Locate the cell with the specified text and output its [x, y] center coordinate. 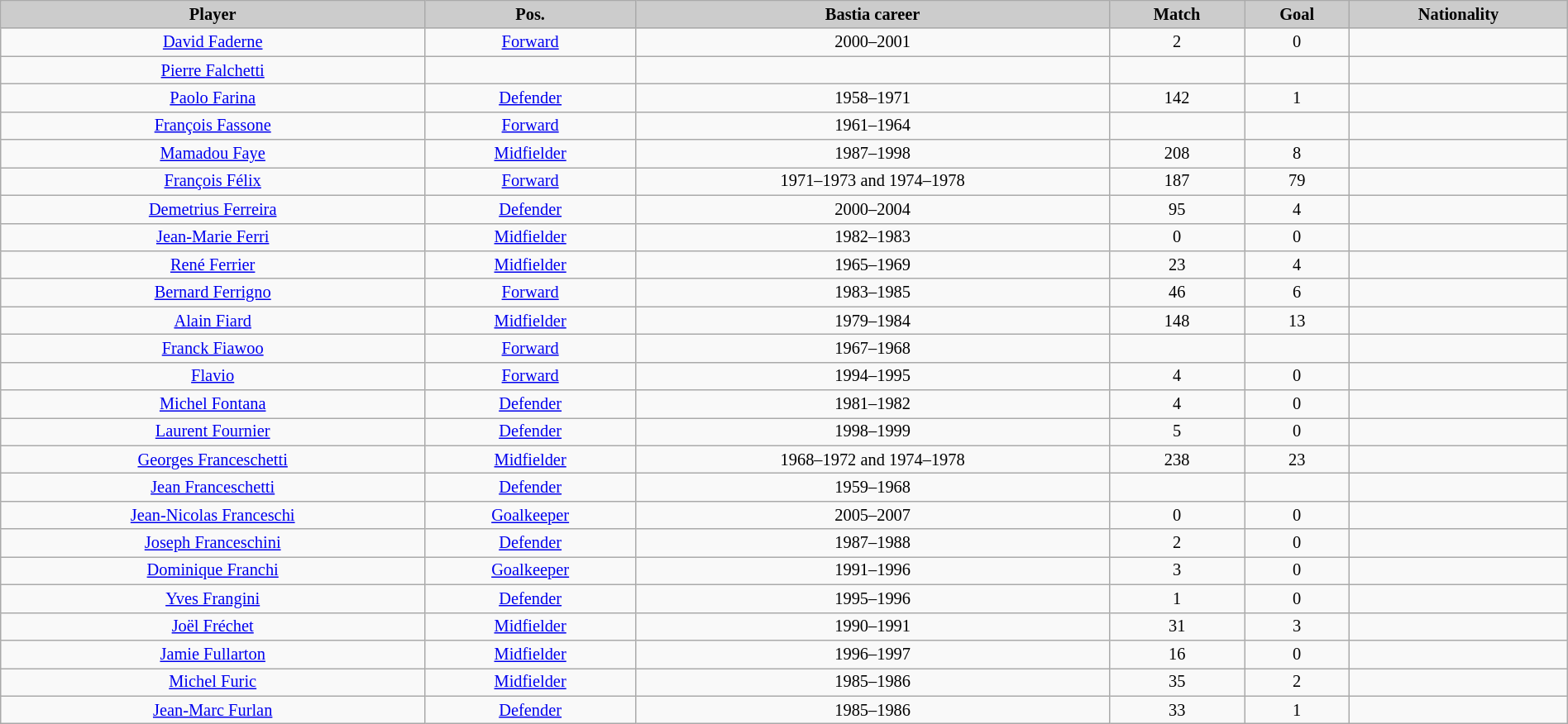
Jean Franceschetti [213, 487]
1965–1969 [873, 264]
31 [1178, 626]
1981–1982 [873, 404]
2000–2004 [873, 209]
1990–1991 [873, 626]
Match [1178, 14]
208 [1178, 154]
1995–1996 [873, 598]
2005–2007 [873, 515]
1987–1998 [873, 154]
238 [1178, 460]
Bastia career [873, 14]
1979–1984 [873, 321]
1971–1973 and 1974–1978 [873, 181]
79 [1297, 181]
1959–1968 [873, 487]
Demetrius Ferreira [213, 209]
13 [1297, 321]
Player [213, 14]
Franck Fiawoo [213, 348]
1994–1995 [873, 376]
187 [1178, 181]
1968–1972 and 1974–1978 [873, 460]
Jean-Nicolas Franceschi [213, 515]
Michel Fontana [213, 404]
François Fassone [213, 126]
6 [1297, 293]
1967–1968 [873, 348]
5 [1178, 431]
Pierre Falchetti [213, 70]
1958–1971 [873, 98]
René Ferrier [213, 264]
16 [1178, 654]
Bernard Ferrigno [213, 293]
Yves Frangini [213, 598]
François Félix [213, 181]
Michel Furic [213, 682]
1983–1985 [873, 293]
Laurent Fournier [213, 431]
1996–1997 [873, 654]
148 [1178, 321]
46 [1178, 293]
2000–2001 [873, 42]
1961–1964 [873, 126]
33 [1178, 710]
8 [1297, 154]
1998–1999 [873, 431]
Flavio [213, 376]
Nationality [1459, 14]
Joël Fréchet [213, 626]
Jamie Fullarton [213, 654]
1991–1996 [873, 570]
Pos. [531, 14]
Mamadou Faye [213, 154]
95 [1178, 209]
Paolo Farina [213, 98]
142 [1178, 98]
Jean-Marc Furlan [213, 710]
Georges Franceschetti [213, 460]
Jean-Marie Ferri [213, 237]
Alain Fiard [213, 321]
35 [1178, 682]
Goal [1297, 14]
1982–1983 [873, 237]
David Faderne [213, 42]
1987–1988 [873, 543]
Joseph Franceschini [213, 543]
Dominique Franchi [213, 570]
